Return (X, Y) of the center of cell containing provided text 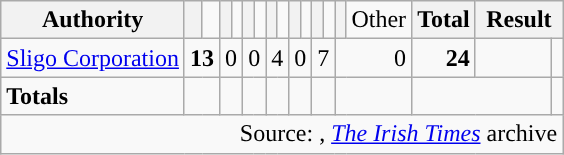
Result (518, 20)
24 (444, 58)
Other (379, 20)
Totals (93, 96)
13 (202, 58)
Authority (93, 20)
7 (324, 58)
Source: , The Irish Times archive (282, 134)
Sligo Corporation (93, 58)
Total (444, 20)
4 (278, 58)
